Identify which cell holds the provided text, then report its [X, Y] central coordinate. 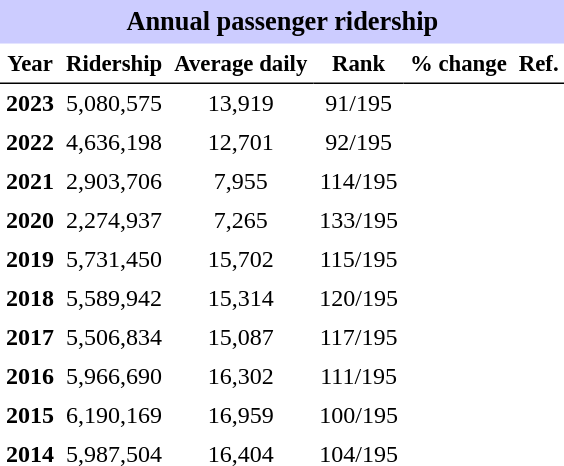
2015 [30, 416]
5,506,834 [114, 338]
5,080,575 [114, 104]
2023 [30, 104]
2,274,937 [114, 220]
2021 [30, 182]
5,966,690 [114, 376]
15,314 [240, 298]
2022 [30, 142]
16,959 [240, 416]
Average daily [240, 64]
5,731,450 [114, 260]
12,701 [240, 142]
16,302 [240, 376]
120/195 [358, 298]
2017 [30, 338]
7,265 [240, 220]
5,589,942 [114, 298]
2016 [30, 376]
Year [30, 64]
Rank [358, 64]
133/195 [358, 220]
111/195 [358, 376]
15,702 [240, 260]
2019 [30, 260]
7,955 [240, 182]
6,190,169 [114, 416]
Ridership [114, 64]
117/195 [358, 338]
2018 [30, 298]
2020 [30, 220]
92/195 [358, 142]
114/195 [358, 182]
% change [458, 64]
91/195 [358, 104]
4,636,198 [114, 142]
15,087 [240, 338]
2,903,706 [114, 182]
100/195 [358, 416]
13,919 [240, 104]
115/195 [358, 260]
